Output the [x, y] coordinate of the center of the cell containing the given text.  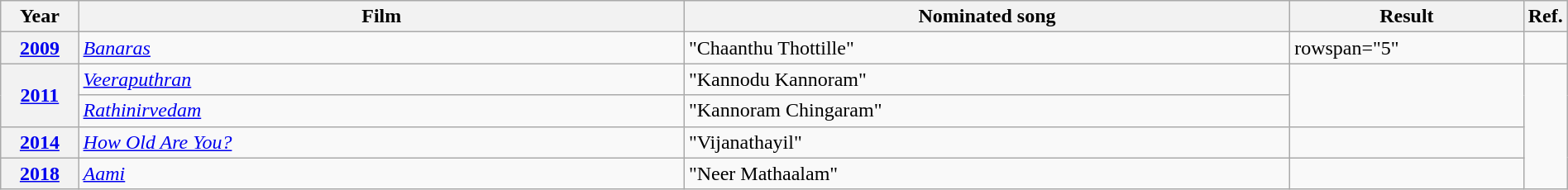
2014 [40, 142]
"Kannoram Chingaram" [987, 111]
Aami [381, 173]
How Old Are You? [381, 142]
Ref. [1545, 17]
Rathinirvedam [381, 111]
2018 [40, 173]
Veeraputhran [381, 79]
Year [40, 17]
rowspan="5" [1408, 48]
Result [1408, 17]
Nominated song [987, 17]
2011 [40, 95]
"Vijanathayil" [987, 142]
"Chaanthu Thottille" [987, 48]
"Kannodu Kannoram" [987, 79]
Film [381, 17]
Banaras [381, 48]
"Neer Mathaalam" [987, 173]
2009 [40, 48]
